Output the (X, Y) coordinate of the center of the cell containing the given text.  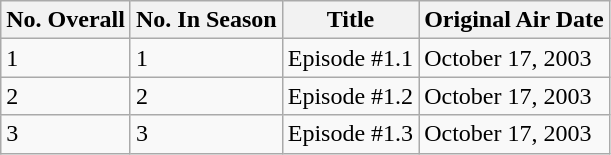
Episode #1.2 (350, 96)
No. Overall (66, 20)
Original Air Date (514, 20)
Episode #1.3 (350, 134)
Title (350, 20)
Episode #1.1 (350, 58)
No. In Season (206, 20)
